Locate the cell with the specified text and output its (x, y) center coordinate. 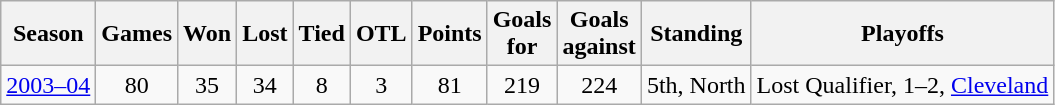
Points (450, 34)
34 (265, 85)
8 (322, 85)
219 (522, 85)
Lost (265, 34)
3 (381, 85)
Playoffs (902, 34)
Games (137, 34)
35 (208, 85)
OTL (381, 34)
224 (599, 85)
Won (208, 34)
Goalsagainst (599, 34)
Lost Qualifier, 1–2, Cleveland (902, 85)
Tied (322, 34)
Goalsfor (522, 34)
81 (450, 85)
80 (137, 85)
Standing (696, 34)
5th, North (696, 85)
Season (48, 34)
2003–04 (48, 85)
